Detect which cell encompasses the target text, then output its [X, Y] center coordinate. 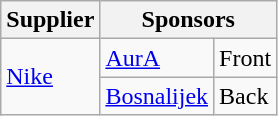
Back [246, 96]
Supplier [50, 20]
Bosnalijek [157, 96]
Nike [50, 77]
Sponsors [188, 20]
AurA [157, 58]
Front [246, 58]
